Find where the given text appears and provide that cell's center as (X, Y) coordinate. 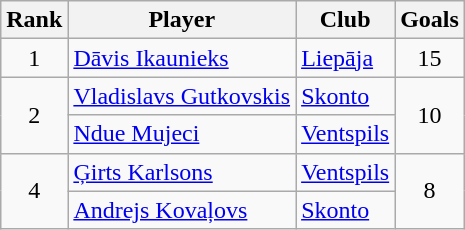
Ndue Mujeci (182, 134)
2 (34, 115)
15 (430, 58)
Dāvis Ikaunieks (182, 58)
Player (182, 20)
Liepāja (346, 58)
4 (34, 191)
1 (34, 58)
Vladislavs Gutkovskis (182, 96)
Rank (34, 20)
8 (430, 191)
Ģirts Karlsons (182, 172)
Andrejs Kovaļovs (182, 210)
10 (430, 115)
Goals (430, 20)
Club (346, 20)
